Locate the cell with the specified text and output its [X, Y] center coordinate. 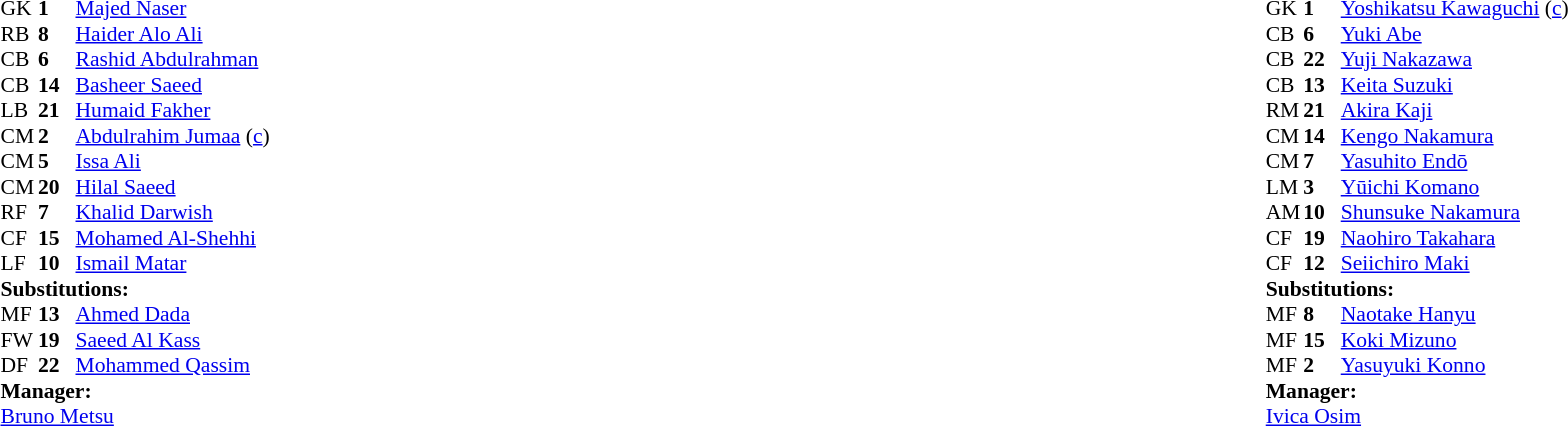
Rashid Abdulrahman [173, 59]
3 [1322, 187]
Haider Alo Ali [173, 34]
FW [19, 340]
Mohammed Qassim [173, 365]
Hilal Saeed [173, 187]
12 [1322, 263]
Khalid Darwish [173, 213]
Manager: [134, 391]
5 [57, 161]
RM [1285, 111]
Abdulrahim Jumaa (c) [173, 136]
Humaid Fakher [173, 111]
AM [1285, 213]
Mohamed Al-Shehhi [173, 238]
Basheer Saeed [173, 85]
LB [19, 111]
LM [1285, 187]
Issa Ali [173, 161]
Ismail Matar [173, 263]
Saeed Al Kass [173, 340]
RB [19, 34]
20 [57, 187]
DF [19, 365]
LF [19, 263]
RF [19, 213]
Substitutions: [134, 289]
Ahmed Dada [173, 315]
